Pinpoint the cell where the given text exists, returning its [X, Y] midpoint coordinate. 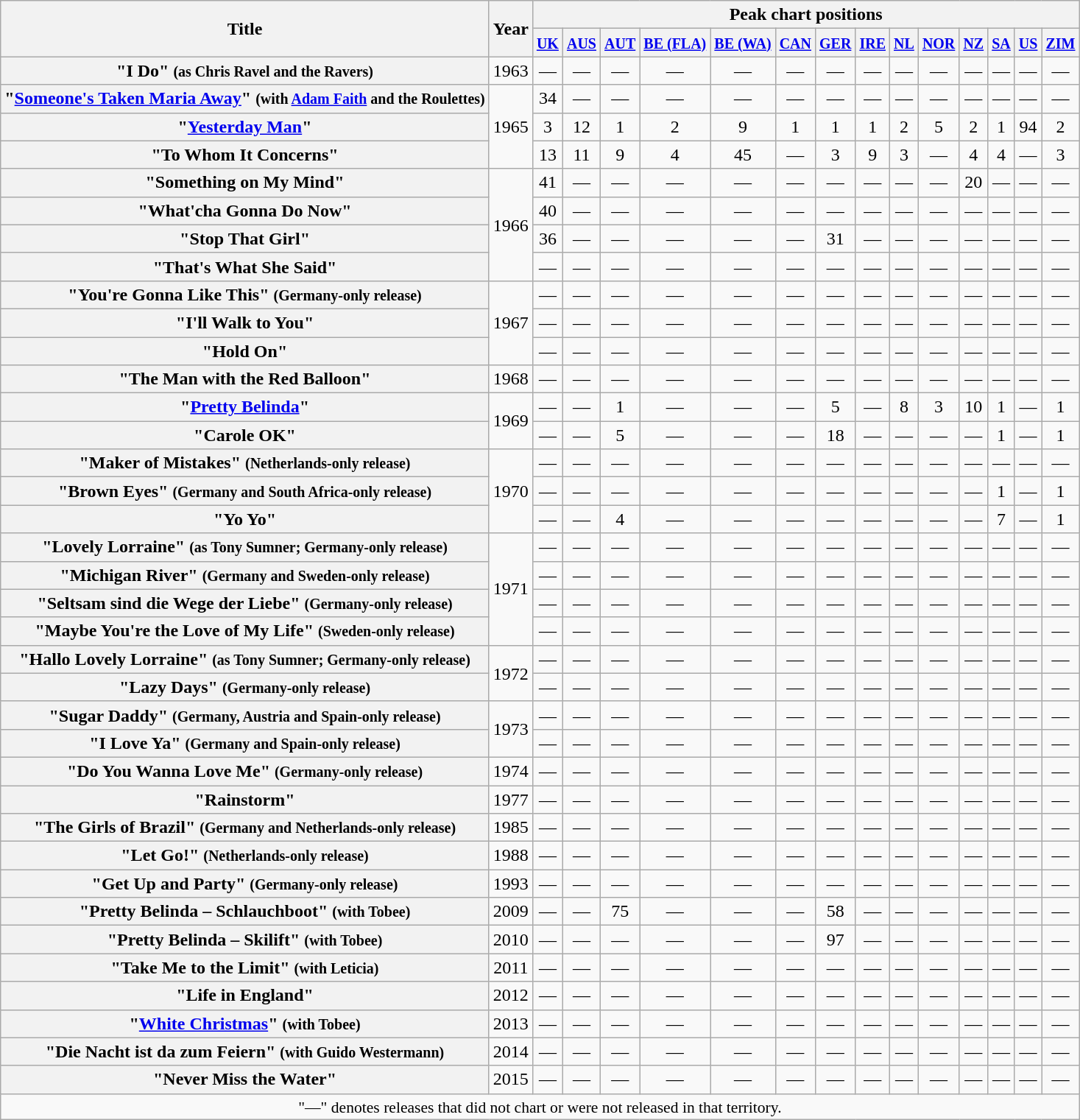
IRE [873, 43]
1968 [511, 379]
NOR [939, 43]
"I Love Ya" (Germany and Spain-only release) [245, 743]
31 [835, 239]
1993 [511, 884]
"Rainstorm" [245, 799]
BE (FLA) [675, 43]
2010 [511, 940]
GER [835, 43]
"Lazy Days" (Germany-only release) [245, 687]
"Die Nacht ist da zum Feiern" (with Guido Westermann) [245, 1052]
US [1028, 43]
2009 [511, 912]
"The Girls of Brazil" (Germany and Netherlands-only release) [245, 828]
97 [835, 940]
1971 [511, 589]
1988 [511, 856]
1969 [511, 421]
"Let Go!" (Netherlands-only release) [245, 856]
1972 [511, 673]
"Carole OK" [245, 435]
"You're Gonna Like This" (Germany-only release) [245, 295]
1965 [511, 127]
"Someone's Taken Maria Away" (with Adam Faith and the Roulettes) [245, 99]
1967 [511, 323]
"Never Miss the Water" [245, 1080]
1974 [511, 771]
"Pretty Belinda – Skilift" (with Tobee) [245, 940]
"Something on My Mind" [245, 183]
"Seltsam sind die Wege der Liebe" (Germany-only release) [245, 603]
"I Do" (as Chris Ravel and the Ravers) [245, 71]
36 [548, 239]
2011 [511, 968]
"Do You Wanna Love Me" (Germany-only release) [245, 771]
"Maker of Mistakes" (Netherlands-only release) [245, 463]
8 [904, 407]
45 [743, 155]
75 [620, 912]
"The Man with the Red Balloon" [245, 379]
"Take Me to the Limit" (with Leticia) [245, 968]
AUT [620, 43]
"Get Up and Party" (Germany-only release) [245, 884]
BE (WA) [743, 43]
"Yo Yo" [245, 519]
34 [548, 99]
2012 [511, 996]
"What'cha Gonna Do Now" [245, 211]
94 [1028, 127]
1970 [511, 491]
"Hallo Lovely Lorraine" (as Tony Sumner; Germany-only release) [245, 659]
"Stop That Girl" [245, 239]
40 [548, 211]
"Hold On" [245, 351]
"Pretty Belinda – Schlauchboot" (with Tobee) [245, 912]
Peak chart positions [805, 15]
1966 [511, 225]
12 [582, 127]
2014 [511, 1052]
13 [548, 155]
"I'll Walk to You" [245, 323]
"Yesterday Man" [245, 127]
"Sugar Daddy" (Germany, Austria and Spain-only release) [245, 715]
20 [973, 183]
1963 [511, 71]
NL [904, 43]
"That's What She Said" [245, 267]
1973 [511, 729]
"White Christmas" (with Tobee) [245, 1024]
"Lovely Lorraine" (as Tony Sumner; Germany-only release) [245, 547]
58 [835, 912]
41 [548, 183]
"Life in England" [245, 996]
1985 [511, 828]
"Maybe You're the Love of My Life" (Sweden-only release) [245, 631]
ZIM [1060, 43]
SA [1001, 43]
AUS [582, 43]
"To Whom It Concerns" [245, 155]
Year [511, 29]
CAN [795, 43]
"Brown Eyes" (Germany and South Africa-only release) [245, 491]
1977 [511, 799]
NZ [973, 43]
11 [582, 155]
"Michigan River" (Germany and Sweden-only release) [245, 575]
UK [548, 43]
2015 [511, 1080]
"—" denotes releases that did not chart or were not released in that territory. [540, 1107]
2013 [511, 1024]
7 [1001, 519]
Title [245, 29]
18 [835, 435]
10 [973, 407]
"Pretty Belinda" [245, 407]
